Return (x, y) of the center of cell containing provided text 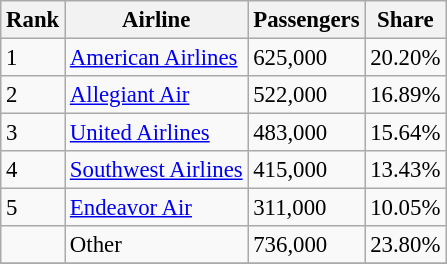
3 (33, 133)
Share (406, 20)
4 (33, 170)
Allegiant Air (156, 95)
483,000 (306, 133)
625,000 (306, 58)
Passengers (306, 20)
American Airlines (156, 58)
Rank (33, 20)
5 (33, 208)
16.89% (406, 95)
23.80% (406, 245)
13.43% (406, 170)
20.20% (406, 58)
Other (156, 245)
10.05% (406, 208)
2 (33, 95)
1 (33, 58)
Southwest Airlines (156, 170)
311,000 (306, 208)
415,000 (306, 170)
522,000 (306, 95)
736,000 (306, 245)
Airline (156, 20)
United Airlines (156, 133)
15.64% (406, 133)
Endeavor Air (156, 208)
